Pinpoint the cell where the given text exists, returning its (x, y) midpoint coordinate. 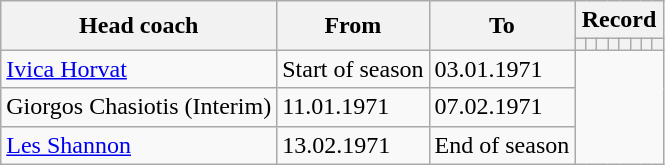
11.01.1971 (353, 107)
End of season (502, 145)
07.02.1971 (502, 107)
From (353, 26)
To (502, 26)
03.01.1971 (502, 69)
Les Shannon (139, 145)
Giorgos Chasiotis (Interim) (139, 107)
Ivica Horvat (139, 69)
Head coach (139, 26)
Start of season (353, 69)
13.02.1971 (353, 145)
Record (619, 20)
